Determine the [x, y] coordinate at the center of the cell enclosing the given text.  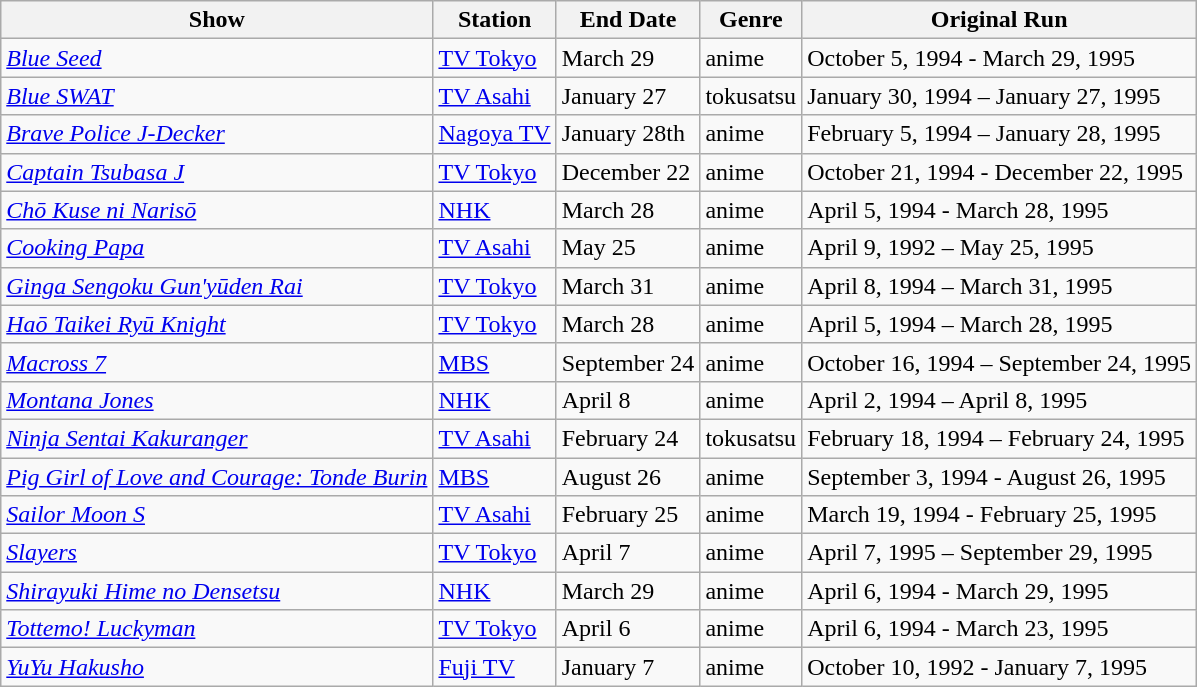
Chō Kuse ni Narisō [217, 210]
January 27 [628, 96]
April 6, 1994 - March 23, 1995 [1000, 629]
Blue SWAT [217, 96]
Pig Girl of Love and Courage: Tonde Burin [217, 477]
April 7 [628, 553]
Original Run [1000, 20]
Station [494, 20]
March 31 [628, 286]
August 26 [628, 477]
Brave Police J-Decker [217, 134]
February 25 [628, 515]
Tottemo! Luckyman [217, 629]
March 19, 1994 - February 25, 1995 [1000, 515]
Sailor Moon S [217, 515]
January 7 [628, 667]
Shirayuki Hime no Densetsu [217, 591]
January 30, 1994 – January 27, 1995 [1000, 96]
April 6 [628, 629]
February 18, 1994 – February 24, 1995 [1000, 438]
April 8, 1994 – March 31, 1995 [1000, 286]
October 10, 1992 - January 7, 1995 [1000, 667]
Show [217, 20]
Cooking Papa [217, 248]
December 22 [628, 172]
Macross 7 [217, 362]
April 6, 1994 - March 29, 1995 [1000, 591]
Ninja Sentai Kakuranger [217, 438]
May 25 [628, 248]
January 28th [628, 134]
April 5, 1994 – March 28, 1995 [1000, 324]
Captain Tsubasa J [217, 172]
October 5, 1994 - March 29, 1995 [1000, 58]
Montana Jones [217, 400]
Ginga Sengoku Gun'yūden Rai [217, 286]
April 8 [628, 400]
Genre [751, 20]
Blue Seed [217, 58]
February 24 [628, 438]
April 5, 1994 - March 28, 1995 [1000, 210]
Fuji TV [494, 667]
YuYu Hakusho [217, 667]
October 21, 1994 - December 22, 1995 [1000, 172]
Slayers [217, 553]
February 5, 1994 – January 28, 1995 [1000, 134]
October 16, 1994 – September 24, 1995 [1000, 362]
Haō Taikei Ryū Knight [217, 324]
April 9, 1992 – May 25, 1995 [1000, 248]
End Date [628, 20]
April 7, 1995 – September 29, 1995 [1000, 553]
September 24 [628, 362]
April 2, 1994 – April 8, 1995 [1000, 400]
Nagoya TV [494, 134]
September 3, 1994 - August 26, 1995 [1000, 477]
